Capture the cell that displays the provided text and extract its [x, y] central coordinate. 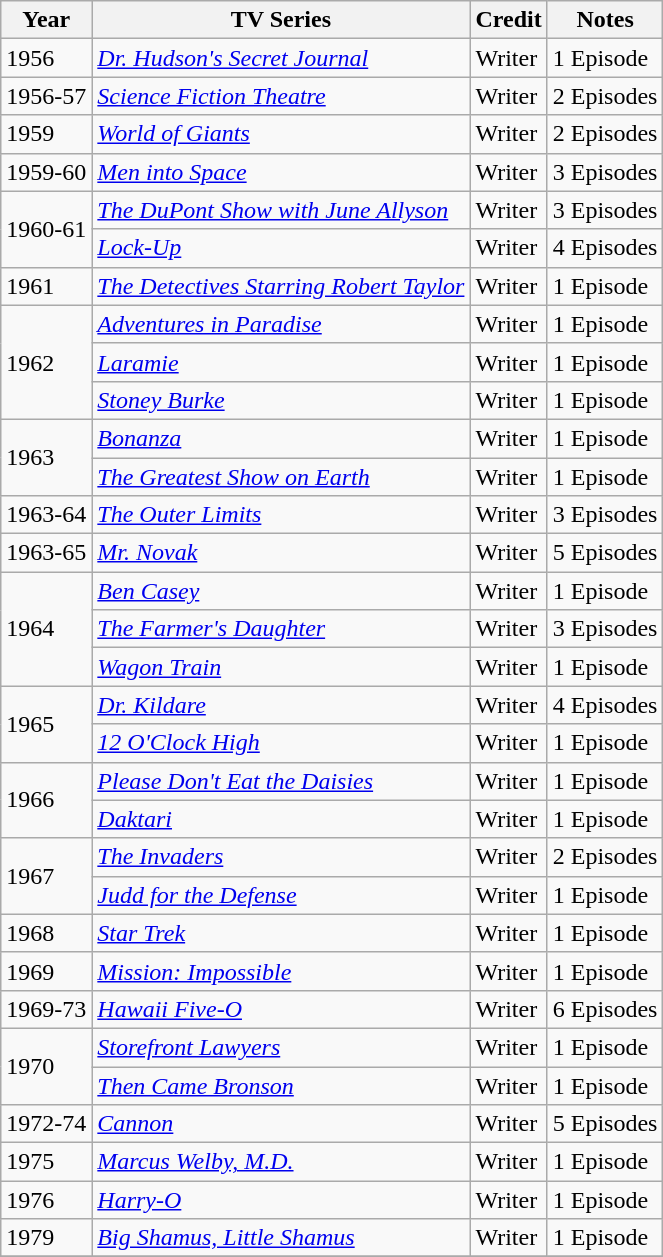
Please Don't Eat the Daisies [281, 781]
The Farmer's Daughter [281, 629]
1963 [46, 457]
Dr. Kildare [281, 705]
1975 [46, 1162]
Harry-O [281, 1200]
Stoney Burke [281, 400]
1972-74 [46, 1124]
1967 [46, 876]
Bonanza [281, 438]
Science Fiction Theatre [281, 96]
Marcus Welby, M.D. [281, 1162]
The Greatest Show on Earth [281, 477]
TV Series [281, 20]
Year [46, 20]
Dr. Hudson's Secret Journal [281, 58]
Judd for the Defense [281, 895]
Wagon Train [281, 667]
Ben Casey [281, 591]
1965 [46, 724]
Star Trek [281, 933]
1970 [46, 1066]
The Detectives Starring Robert Taylor [281, 286]
Big Shamus, Little Shamus [281, 1238]
1959 [46, 134]
The Invaders [281, 857]
World of Giants [281, 134]
Storefront Lawyers [281, 1047]
1963-65 [46, 553]
1976 [46, 1200]
Mission: Impossible [281, 971]
1963-64 [46, 515]
1962 [46, 362]
Notes [605, 20]
1969 [46, 971]
1956 [46, 58]
Lock-Up [281, 248]
Daktari [281, 819]
1961 [46, 286]
1968 [46, 933]
Adventures in Paradise [281, 324]
1969-73 [46, 1009]
The Outer Limits [281, 515]
1966 [46, 800]
Mr. Novak [281, 553]
1959-60 [46, 172]
6 Episodes [605, 1009]
1960-61 [46, 229]
1979 [46, 1238]
Credit [508, 20]
Laramie [281, 362]
12 O'Clock High [281, 743]
Cannon [281, 1124]
Then Came Bronson [281, 1085]
1956-57 [46, 96]
The DuPont Show with June Allyson [281, 210]
Hawaii Five-O [281, 1009]
Men into Space [281, 172]
1964 [46, 629]
